From the cell containing the given text, extract its center point as (x, y) coordinate. 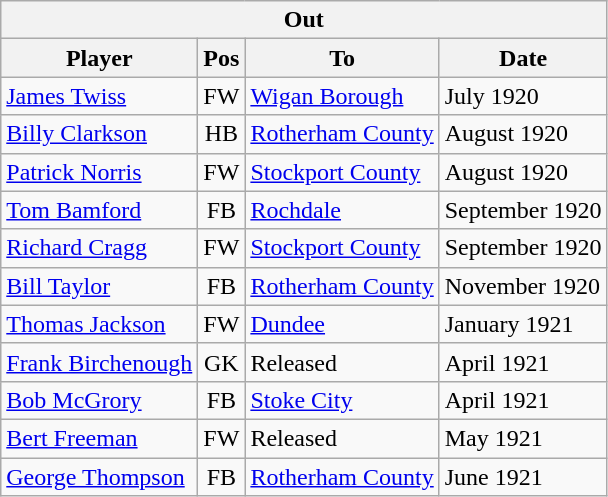
Bert Freeman (100, 438)
Patrick Norris (100, 172)
GK (222, 362)
July 1920 (523, 96)
James Twiss (100, 96)
June 1921 (523, 477)
January 1921 (523, 324)
May 1921 (523, 438)
Bob McGrory (100, 400)
HB (222, 134)
Rochdale (342, 210)
Date (523, 58)
November 1920 (523, 286)
Stoke City (342, 400)
Frank Birchenough (100, 362)
Tom Bamford (100, 210)
Player (100, 58)
To (342, 58)
Richard Cragg (100, 248)
George Thompson (100, 477)
Thomas Jackson (100, 324)
Dundee (342, 324)
Wigan Borough (342, 96)
Bill Taylor (100, 286)
Pos (222, 58)
Billy Clarkson (100, 134)
Out (304, 20)
